Return the [X, Y] coordinate for the center point of the cell that contains the specified text.  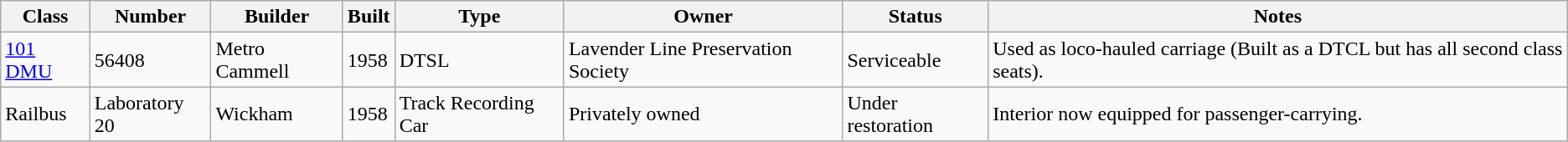
Laboratory 20 [151, 114]
Built [369, 17]
Serviceable [916, 60]
Wickham [276, 114]
Interior now equipped for passenger-carrying. [1278, 114]
Lavender Line Preservation Society [703, 60]
Used as loco-hauled carriage (Built as a DTCL but has all second class seats). [1278, 60]
Status [916, 17]
101 DMU [45, 60]
Under restoration [916, 114]
56408 [151, 60]
Track Recording Car [479, 114]
Number [151, 17]
DTSL [479, 60]
Privately owned [703, 114]
Builder [276, 17]
Railbus [45, 114]
Class [45, 17]
Notes [1278, 17]
Metro Cammell [276, 60]
Owner [703, 17]
Type [479, 17]
